Extract the [x, y] coordinate from the center of the cell holding the provided text.  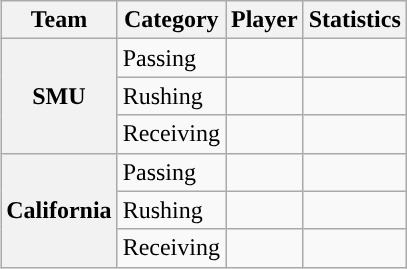
Category [171, 20]
Player [265, 20]
Team [59, 20]
SMU [59, 96]
Statistics [354, 20]
California [59, 210]
